From the cell containing the given text, extract its center point as [X, Y] coordinate. 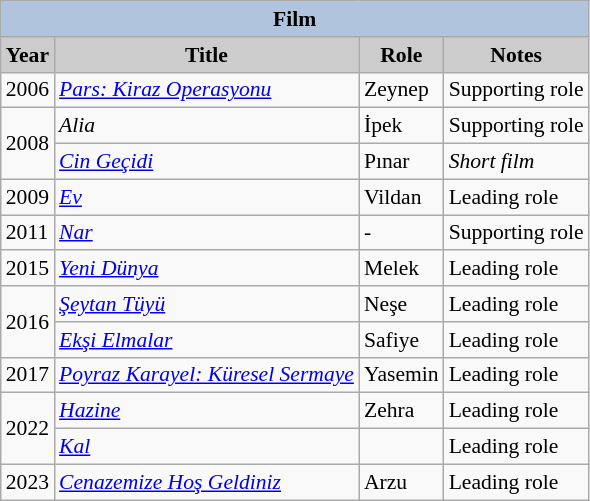
2017 [28, 375]
Year [28, 55]
Şeytan Tüyü [206, 304]
Short film [516, 162]
2016 [28, 322]
2022 [28, 428]
Vildan [402, 197]
Ev [206, 197]
Melek [402, 269]
2006 [28, 90]
Cenazemize Hoş Geldiniz [206, 482]
Arzu [402, 482]
2011 [28, 233]
Safiye [402, 340]
- [402, 233]
Ekşi Elmalar [206, 340]
Yeni Dünya [206, 269]
2008 [28, 144]
Alia [206, 126]
2015 [28, 269]
Poyraz Karayel: Küresel Sermaye [206, 375]
Nar [206, 233]
Hazine [206, 411]
İpek [402, 126]
Zehra [402, 411]
Role [402, 55]
Cin Geçidi [206, 162]
Yasemin [402, 375]
Notes [516, 55]
2009 [28, 197]
Kal [206, 447]
2023 [28, 482]
Title [206, 55]
Zeynep [402, 90]
Film [295, 19]
Neşe [402, 304]
Pınar [402, 162]
Pars: Kiraz Operasyonu [206, 90]
